Return [x, y] of the center of cell containing provided text 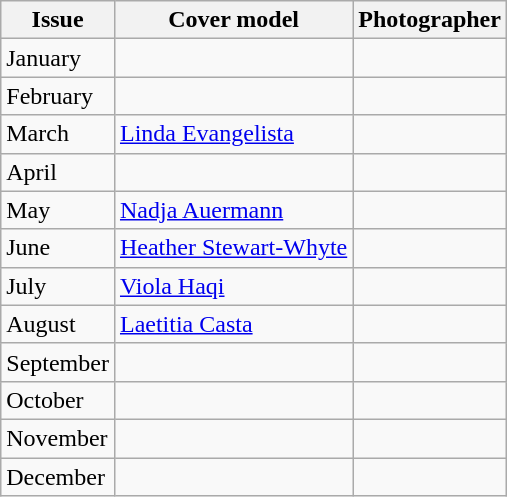
Heather Stewart-Whyte [233, 248]
Nadja Auermann [233, 210]
June [58, 248]
Linda Evangelista [233, 134]
Laetitia Casta [233, 324]
Photographer [430, 20]
March [58, 134]
Cover model [233, 20]
October [58, 400]
December [58, 477]
April [58, 172]
September [58, 362]
January [58, 58]
July [58, 286]
February [58, 96]
August [58, 324]
Viola Haqi [233, 286]
November [58, 438]
May [58, 210]
Issue [58, 20]
